Extract the [X, Y] coordinate from the center of the cell holding the provided text.  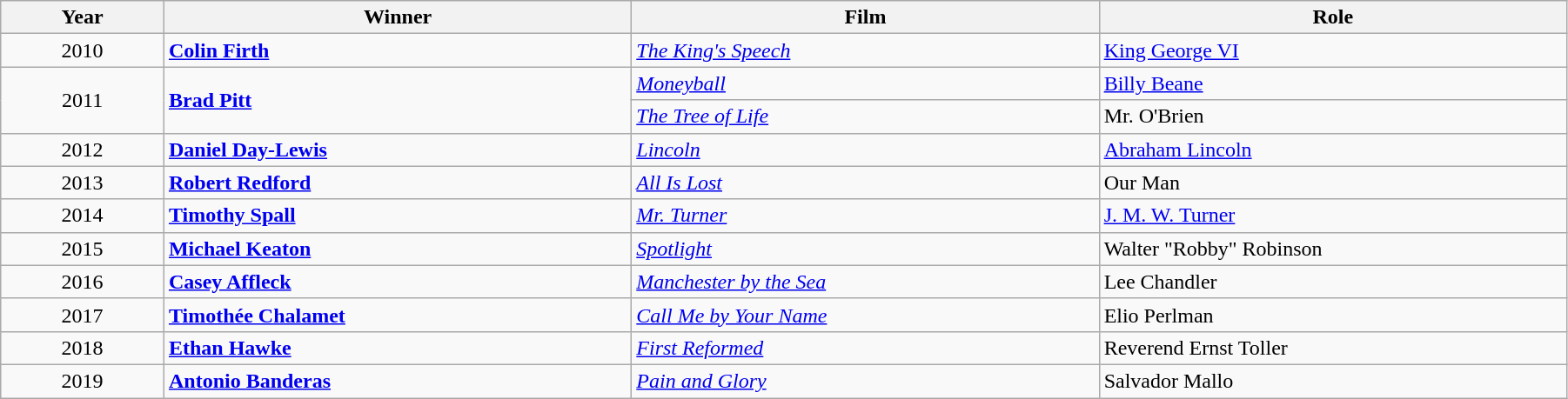
Spotlight [865, 249]
2012 [83, 150]
Mr. O'Brien [1333, 116]
All Is Lost [865, 183]
2013 [83, 183]
Antonio Banderas [397, 381]
2016 [83, 282]
Timothée Chalamet [397, 315]
Walter "Robby" Robinson [1333, 249]
Brad Pitt [397, 100]
The King's Speech [865, 50]
Year [83, 17]
Call Me by Your Name [865, 315]
Ethan Hawke [397, 348]
Salvador Mallo [1333, 381]
2014 [83, 216]
Colin Firth [397, 50]
The Tree of Life [865, 116]
Our Man [1333, 183]
Reverend Ernst Toller [1333, 348]
Lincoln [865, 150]
2015 [83, 249]
First Reformed [865, 348]
2018 [83, 348]
Abraham Lincoln [1333, 150]
2017 [83, 315]
Winner [397, 17]
Billy Beane [1333, 83]
Film [865, 17]
Moneyball [865, 83]
Daniel Day-Lewis [397, 150]
Manchester by the Sea [865, 282]
Timothy Spall [397, 216]
King George VI [1333, 50]
J. M. W. Turner [1333, 216]
2011 [83, 100]
Casey Affleck [397, 282]
Pain and Glory [865, 381]
Mr. Turner [865, 216]
2010 [83, 50]
Robert Redford [397, 183]
Michael Keaton [397, 249]
Role [1333, 17]
Lee Chandler [1333, 282]
Elio Perlman [1333, 315]
2019 [83, 381]
